Detect which cell encompasses the target text, then output its [x, y] center coordinate. 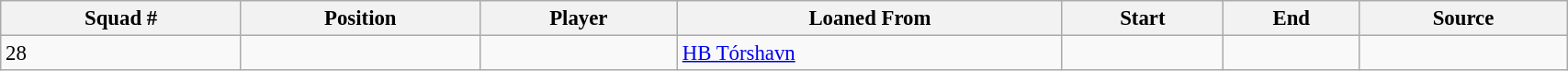
Source [1462, 18]
Start [1143, 18]
28 [121, 53]
Squad # [121, 18]
End [1292, 18]
Loaned From [869, 18]
HB Tórshavn [869, 53]
Player [579, 18]
Position [360, 18]
